Locate the cell with the specified text and output its [X, Y] center coordinate. 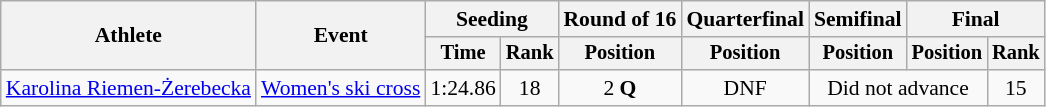
Final [976, 19]
Karolina Riemen-Żerebecka [128, 88]
Athlete [128, 36]
DNF [745, 88]
Did not advance [898, 88]
Event [340, 36]
Seeding [492, 19]
Time [462, 54]
1:24.86 [462, 88]
Women's ski cross [340, 88]
Semifinal [858, 19]
Quarterfinal [745, 19]
15 [1016, 88]
Round of 16 [620, 19]
18 [530, 88]
2 Q [620, 88]
